From the cell containing the given text, extract its center point as (x, y) coordinate. 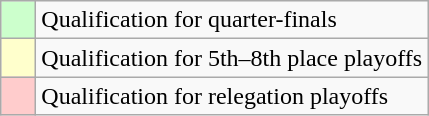
Qualification for 5th–8th place playoffs (232, 58)
Qualification for relegation playoffs (232, 96)
Qualification for quarter-finals (232, 20)
